Capture the cell that displays the provided text and extract its (x, y) central coordinate. 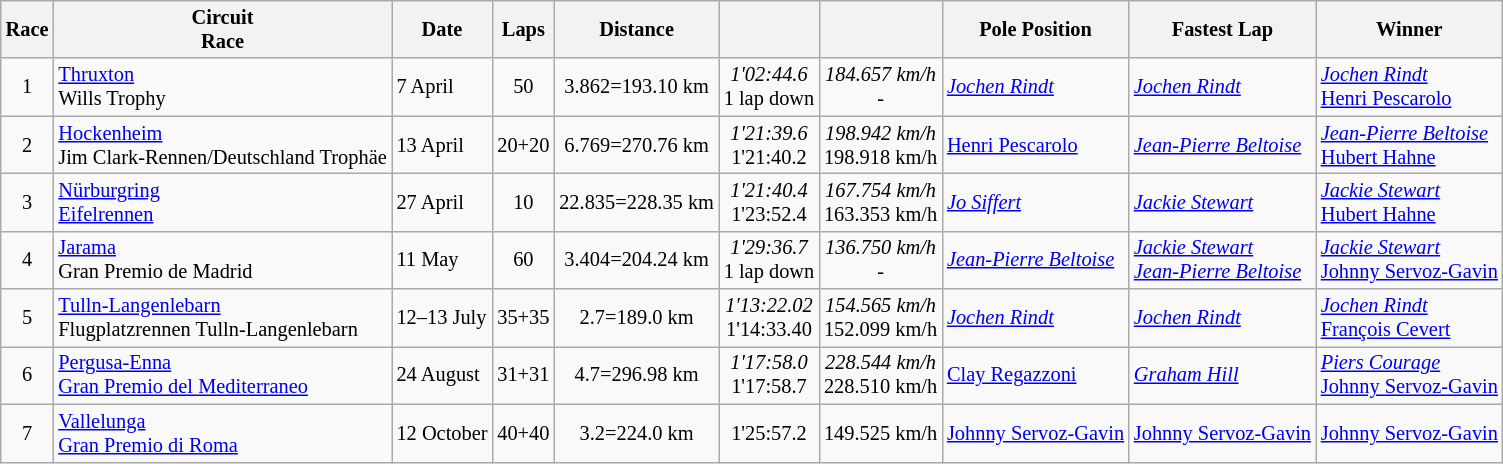
Winner (1410, 29)
20+20 (523, 145)
Jackie Stewart (1222, 202)
Race (28, 29)
Date (442, 29)
Clay Regazzoni (1036, 375)
Jarama Gran Premio de Madrid (222, 260)
10 (523, 202)
12–13 July (442, 318)
Pole Position (1036, 29)
1'21:39.61'21:40.2 (769, 145)
1 (28, 87)
Vallelunga Gran Premio di Roma (222, 433)
4 (28, 260)
3 (28, 202)
5 (28, 318)
Pergusa-Enna Gran Premio del Mediterraneo (222, 375)
136.750 km/h- (880, 260)
60 (523, 260)
Graham Hill (1222, 375)
4.7=296.98 km (636, 375)
6.769=270.76 km (636, 145)
13 April (442, 145)
Circuit Race (222, 29)
3.862=193.10 km (636, 87)
Distance (636, 29)
1'29:36.71 lap down (769, 260)
198.942 km/h198.918 km/h (880, 145)
Piers Courage Johnny Servoz-Gavin (1410, 375)
31+31 (523, 375)
Tulln-Langenlebarn Flugplatzrennen Tulln-Langenlebarn (222, 318)
Jochen Rindt Henri Pescarolo (1410, 87)
2.7=189.0 km (636, 318)
1'13:22.021'14:33.40 (769, 318)
Jackie Stewart Johnny Servoz-Gavin (1410, 260)
1'02:44.61 lap down (769, 87)
Henri Pescarolo (1036, 145)
Jackie Stewart Jean-Pierre Beltoise (1222, 260)
11 May (442, 260)
35+35 (523, 318)
1'21:40.41'23:52.4 (769, 202)
149.525 km/h (880, 433)
Jo Siffert (1036, 202)
Fastest Lap (1222, 29)
Jochen Rindt François Cevert (1410, 318)
6 (28, 375)
Jean-Pierre Beltoise Hubert Hahne (1410, 145)
Jackie Stewart Hubert Hahne (1410, 202)
40+40 (523, 433)
154.565 km/h152.099 km/h (880, 318)
3.404=204.24 km (636, 260)
3.2=224.0 km (636, 433)
7 April (442, 87)
7 (28, 433)
Thruxton Wills Trophy (222, 87)
50 (523, 87)
Hockenheim Jim Clark-Rennen/Deutschland Trophäe (222, 145)
184.657 km/h- (880, 87)
12 October (442, 433)
27 April (442, 202)
2 (28, 145)
228.544 km/h228.510 km/h (880, 375)
167.754 km/h163.353 km/h (880, 202)
22.835=228.35 km (636, 202)
Nürburgring Eifelrennen (222, 202)
1'25:57.2 (769, 433)
24 August (442, 375)
Laps (523, 29)
1'17:58.01'17:58.7 (769, 375)
